Scan for the cell matching the given text and deliver its (X, Y) coordinate at center. 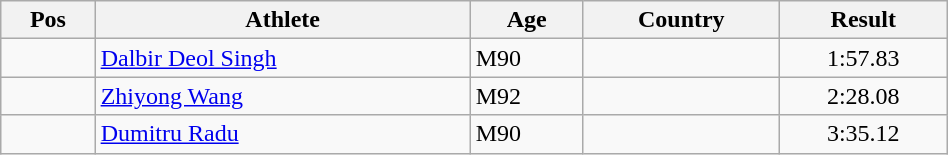
Pos (48, 20)
Age (526, 20)
Result (863, 20)
Dumitru Radu (282, 134)
1:57.83 (863, 58)
M92 (526, 96)
Athlete (282, 20)
Country (681, 20)
Zhiyong Wang (282, 96)
2:28.08 (863, 96)
Dalbir Deol Singh (282, 58)
3:35.12 (863, 134)
